For the text-containing cell, return its midpoint in (X, Y) coordinate format. 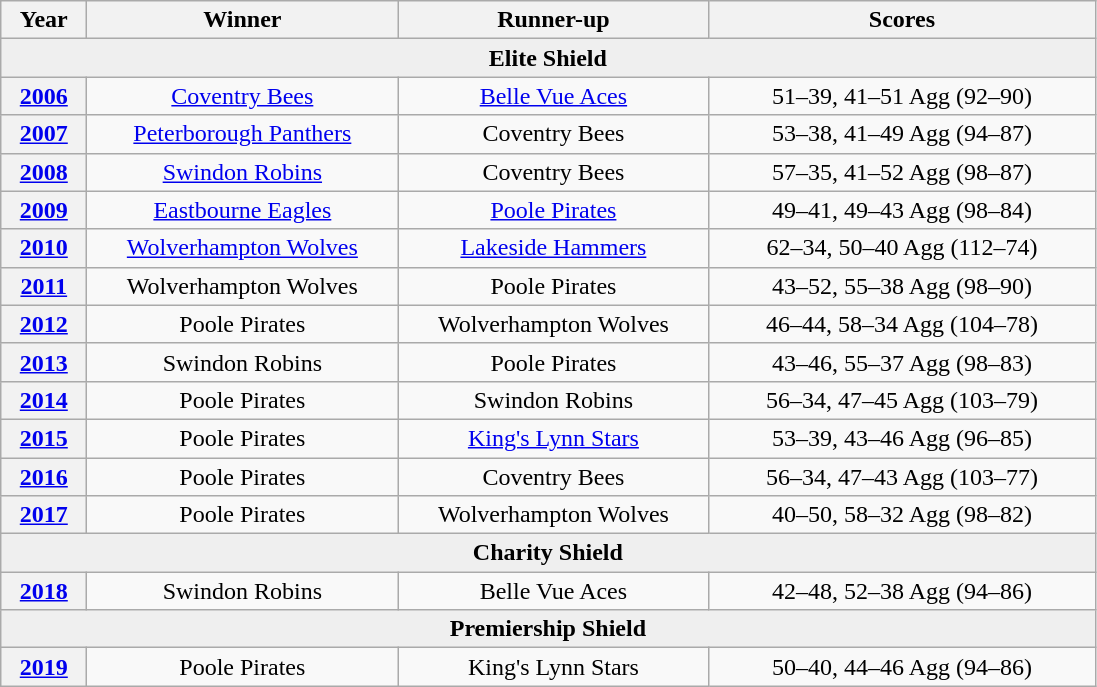
2014 (44, 400)
Year (44, 20)
2007 (44, 134)
43–46, 55–37 Agg (98–83) (902, 362)
40–50, 58–32 Agg (98–82) (902, 515)
Scores (902, 20)
Lakeside Hammers (554, 248)
57–35, 41–52 Agg (98–87) (902, 172)
46–44, 58–34 Agg (104–78) (902, 324)
Winner (242, 20)
2006 (44, 96)
62–34, 50–40 Agg (112–74) (902, 248)
2012 (44, 324)
2008 (44, 172)
2016 (44, 477)
2013 (44, 362)
50–40, 44–46 Agg (94–86) (902, 667)
Elite Shield (548, 58)
Premiership Shield (548, 629)
56–34, 47–43 Agg (103–77) (902, 477)
2017 (44, 515)
51–39, 41–51 Agg (92–90) (902, 96)
43–52, 55–38 Agg (98–90) (902, 286)
2011 (44, 286)
2019 (44, 667)
2015 (44, 438)
Charity Shield (548, 553)
49–41, 49–43 Agg (98–84) (902, 210)
42–48, 52–38 Agg (94–86) (902, 591)
Eastbourne Eagles (242, 210)
56–34, 47–45 Agg (103–79) (902, 400)
53–38, 41–49 Agg (94–87) (902, 134)
2010 (44, 248)
2018 (44, 591)
53–39, 43–46 Agg (96–85) (902, 438)
Peterborough Panthers (242, 134)
2009 (44, 210)
Runner-up (554, 20)
